Output the [x, y] coordinate of the center of the cell containing the given text.  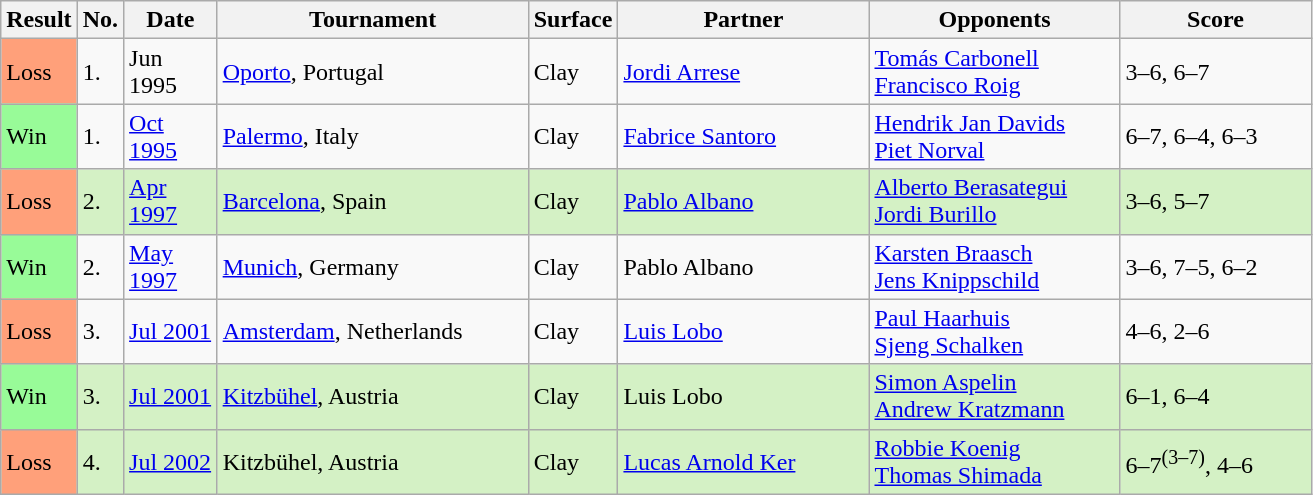
Amsterdam, Netherlands [372, 332]
Robbie Koenig Thomas Shimada [994, 462]
Lucas Arnold Ker [744, 462]
3–6, 7–5, 6–2 [1216, 266]
Tomás Carbonell Francisco Roig [994, 72]
Apr 1997 [171, 202]
Karsten Braasch Jens Knippschild [994, 266]
Oporto, Portugal [372, 72]
No. [100, 20]
Opponents [994, 20]
Result [39, 20]
Tournament [372, 20]
6–7(3–7), 4–6 [1216, 462]
Alberto Berasategui Jordi Burillo [994, 202]
3–6, 6–7 [1216, 72]
Jun 1995 [171, 72]
Simon Aspelin Andrew Kratzmann [994, 396]
Oct 1995 [171, 136]
Jordi Arrese [744, 72]
Barcelona, Spain [372, 202]
4. [100, 462]
Score [1216, 20]
6–1, 6–4 [1216, 396]
Paul Haarhuis Sjeng Schalken [994, 332]
4–6, 2–6 [1216, 332]
Munich, Germany [372, 266]
Fabrice Santoro [744, 136]
3–6, 5–7 [1216, 202]
Palermo, Italy [372, 136]
Jul 2002 [171, 462]
Partner [744, 20]
6–7, 6–4, 6–3 [1216, 136]
Surface [573, 20]
Hendrik Jan Davids Piet Norval [994, 136]
May 1997 [171, 266]
Date [171, 20]
